Return the [x, y] coordinate for the center point of the cell that contains the specified text.  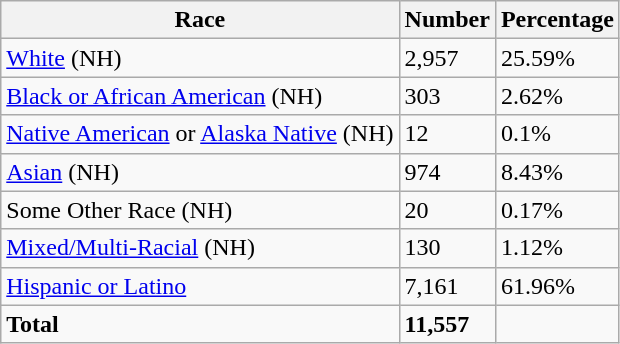
Hispanic or Latino [200, 286]
130 [447, 248]
8.43% [557, 172]
12 [447, 134]
Race [200, 20]
2.62% [557, 96]
11,557 [447, 324]
974 [447, 172]
Some Other Race (NH) [200, 210]
25.59% [557, 58]
61.96% [557, 286]
Number [447, 20]
0.1% [557, 134]
Percentage [557, 20]
Total [200, 324]
Asian (NH) [200, 172]
Native American or Alaska Native (NH) [200, 134]
1.12% [557, 248]
2,957 [447, 58]
0.17% [557, 210]
20 [447, 210]
Black or African American (NH) [200, 96]
White (NH) [200, 58]
303 [447, 96]
7,161 [447, 286]
Mixed/Multi-Racial (NH) [200, 248]
